Output the [X, Y] coordinate of the center of the cell containing the given text.  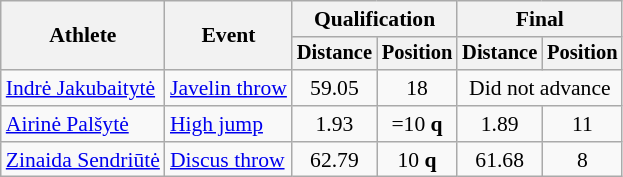
11 [582, 124]
Did not advance [540, 88]
Qualification [374, 19]
Athlete [83, 36]
59.05 [334, 88]
Airinė Palšytė [83, 124]
Indrė Jakubaitytė [83, 88]
High jump [228, 124]
1.89 [500, 124]
Final [540, 19]
=10 q [417, 124]
Event [228, 36]
18 [417, 88]
1.93 [334, 124]
Javelin throw [228, 88]
